Return the [x, y] coordinate for the center point of the cell that contains the specified text.  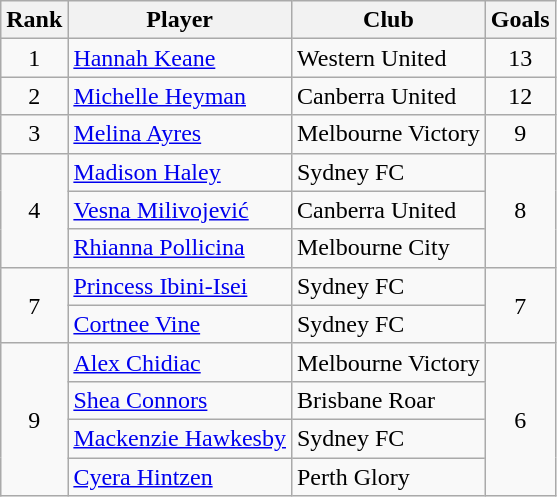
Cyera Hintzen [180, 477]
Rank [34, 20]
Vesna Milivojević [180, 210]
Princess Ibini-Isei [180, 286]
Melina Ayres [180, 134]
Alex Chidiac [180, 362]
1 [34, 58]
Shea Connors [180, 400]
Melbourne City [388, 248]
Perth Glory [388, 477]
2 [34, 96]
Western United [388, 58]
Cortnee Vine [180, 324]
Brisbane Roar [388, 400]
13 [520, 58]
Madison Haley [180, 172]
Michelle Heyman [180, 96]
Club [388, 20]
Rhianna Pollicina [180, 248]
8 [520, 210]
Mackenzie Hawkesby [180, 438]
Goals [520, 20]
Player [180, 20]
12 [520, 96]
Hannah Keane [180, 58]
6 [520, 419]
3 [34, 134]
4 [34, 210]
